Identify which cell holds the provided text, then report its (x, y) central coordinate. 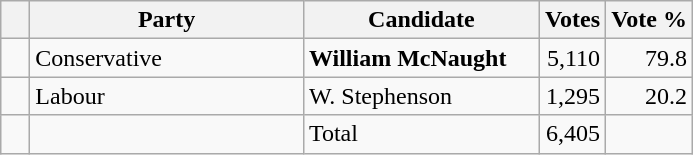
6,405 (572, 134)
Labour (167, 96)
William McNaught (421, 58)
Vote % (650, 20)
79.8 (650, 58)
Conservative (167, 58)
20.2 (650, 96)
Candidate (421, 20)
W. Stephenson (421, 96)
Total (421, 134)
1,295 (572, 96)
Votes (572, 20)
5,110 (572, 58)
Party (167, 20)
